Return [x, y] of the center of cell containing provided text 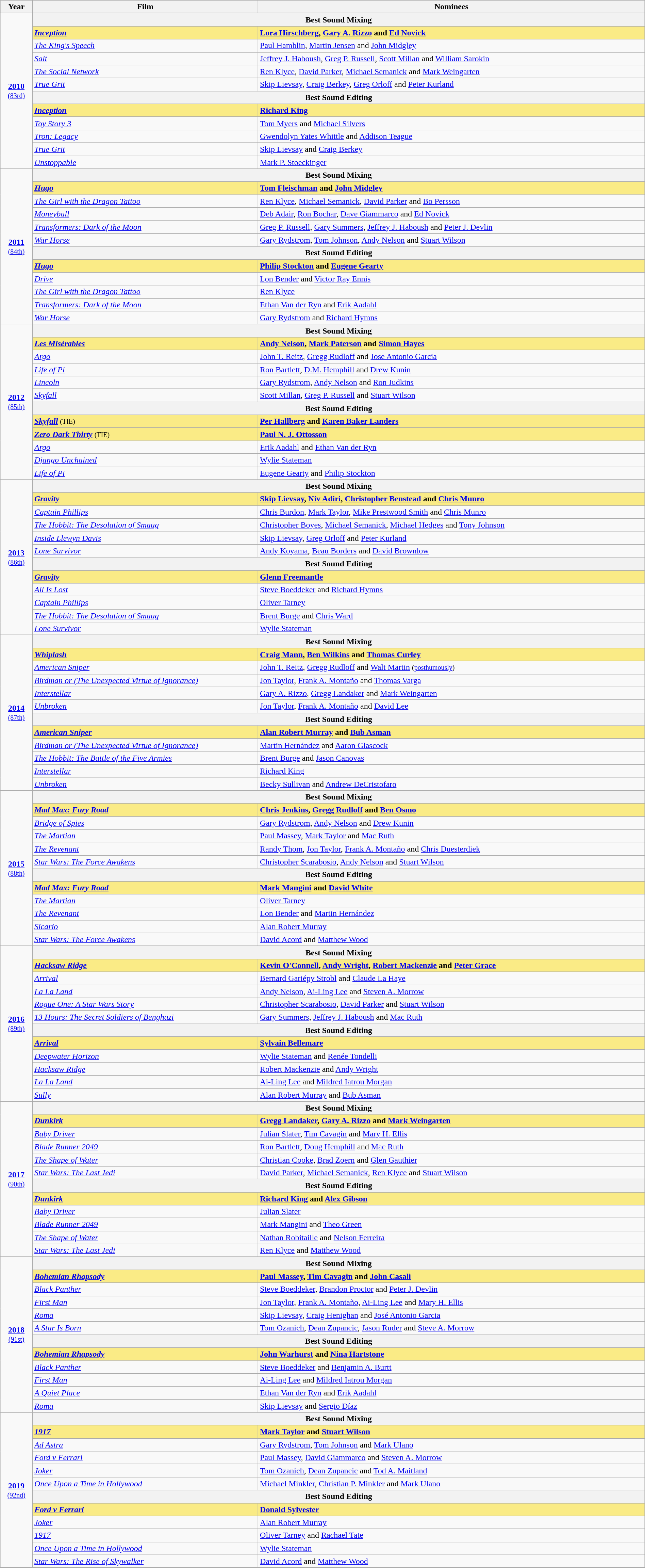
Ren Klyce and Matthew Wood [452, 1250]
Deb Adair, Ron Bochar, Dave Giammarco and Ed Novick [452, 214]
Les Misérables [145, 343]
Lon Bender and Victor Ray Ennis [452, 279]
Christian Cooke, Brad Zoern and Glen Gauthier [452, 1160]
Bridge of Spies [145, 823]
Salt [145, 59]
Gary Rydstrom, Andy Nelson and Ron Judkins [452, 383]
Bernard Gariépy Strobl and Claude La Haye [452, 978]
Paul Hamblin, Martin Jensen and John Midgley [452, 46]
Julian Slater, Tim Cavagin and Mary H. Ellis [452, 1134]
Skyfall [145, 395]
Unstoppable [145, 162]
Oliver Tarney and Rachael Tate [452, 1535]
Ren Klyce, David Parker, Michael Semanick and Mark Weingarten [452, 71]
2013(86th) [16, 557]
Zero Dark Thirty (TIE) [145, 434]
Tom Ozanich, Dean Zupancic and Tod A. Maitland [452, 1471]
Greg P. Russell, Gary Summers, Jeffrey J. Haboush and Peter J. Devlin [452, 227]
Jon Taylor, Frank A. Montaño and Thomas Varga [452, 680]
2012(85th) [16, 402]
Robert Mackenzie and Andy Wright [452, 1069]
Lon Bender and Martin Hernández [452, 914]
Mark Mangini and David White [452, 888]
Michael Minkler, Christian P. Minkler and Mark Ulano [452, 1484]
Deepwater Horizon [145, 1056]
Film [145, 7]
Tom Myers and Michael Silvers [452, 123]
Nominees [452, 7]
2018(91st) [16, 1335]
Chris Burdon, Mark Taylor, Mike Prestwood Smith and Chris Munro [452, 512]
Martin Hernández and Aaron Glascock [452, 745]
Inside Llewyn Davis [145, 538]
Lora Hirschberg, Gary A. Rizzo and Ed Novick [452, 33]
The King's Speech [145, 46]
Skip Lievsay, Greg Orloff and Peter Kurland [452, 538]
Christopher Boyes, Michael Semanick, Michael Hedges and Tony Johnson [452, 525]
Paul Massey, David Giammarco and Steven A. Morrow [452, 1458]
Mark Taylor and Stuart Wilson [452, 1432]
Andy Nelson, Ai-Ling Lee and Steven A. Morrow [452, 991]
Django Unchained [145, 460]
Erik Aadahl and Ethan Van der Ryn [452, 447]
A Quiet Place [145, 1393]
2016(89th) [16, 1024]
John Warhurst and Nina Hartstone [452, 1354]
Jeffrey J. Haboush, Greg P. Russell, Scott Millan and William Sarokin [452, 59]
Tron: Legacy [145, 136]
Ad Astra [145, 1445]
Nathan Robitaille and Nelson Ferreira [452, 1238]
2011(84th) [16, 246]
Whiplash [145, 654]
Eugene Gearty and Philip Stockton [452, 473]
2010(83rd) [16, 91]
Drive [145, 279]
Star Wars: The Rise of Skywalker [145, 1561]
Chris Jenkins, Gregg Rudloff and Ben Osmo [452, 810]
Year [16, 7]
Gary Rydstrom, Tom Johnson, Andy Nelson and Stuart Wilson [452, 240]
John T. Reitz, Gregg Rudloff and Jose Antonio Garcia [452, 356]
2014(87th) [16, 713]
Andy Koyama, Beau Borders and David Brownlow [452, 551]
Philip Stockton and Eugene Gearty [452, 266]
Wylie Stateman and Renée Tondelli [452, 1056]
Jon Taylor, Frank A. Montaño, Ai-Ling Lee and Mary H. Ellis [452, 1302]
All Is Lost [145, 590]
The Hobbit: The Battle of the Five Armies [145, 758]
Gary Rydstrom, Tom Johnson and Mark Ulano [452, 1445]
Christopher Scarabosio, David Parker and Stuart Wilson [452, 1004]
Becky Sullivan and Andrew DeCristofaro [452, 784]
2015(88th) [16, 869]
Christopher Scarabosio, Andy Nelson and Stuart Wilson [452, 862]
Donald Sylvester [452, 1509]
Steve Boeddeker and Benjamin A. Burtt [452, 1367]
Richard King and Alex Gibson [452, 1198]
Mark P. Stoeckinger [452, 162]
Gary Rydstrom, Andy Nelson and Drew Kunin [452, 823]
Paul Massey, Tim Cavagin and John Casali [452, 1276]
Paul Massey, Mark Taylor and Mac Ruth [452, 836]
Gary A. Rizzo, Gregg Landaker and Mark Weingarten [452, 693]
Sylvain Bellemare [452, 1043]
Scott Millan, Greg P. Russell and Stuart Wilson [452, 395]
Ren Klyce [452, 292]
The Social Network [145, 71]
Mark Mangini and Theo Green [452, 1225]
Skip Lievsay, Craig Henighan and José Antonio Garcia [452, 1315]
Lincoln [145, 383]
Ron Bartlett, D.M. Hemphill and Drew Kunin [452, 369]
Gary Summers, Jeffrey J. Haboush and Mac Ruth [452, 1017]
Skip Lievsay, Niv Adiri, Christopher Benstead and Chris Munro [452, 499]
Tom Ozanich, Dean Zupancic, Jason Ruder and Steve A. Morrow [452, 1328]
Ren Klyce, Michael Semanick, David Parker and Bo Persson [452, 201]
Gwendolyn Yates Whittle and Addison Teague [452, 136]
Brent Burge and Jason Canovas [452, 758]
2017(90th) [16, 1179]
Skip Lievsay and Craig Berkey [452, 149]
Rogue One: A Star Wars Story [145, 1004]
Brent Burge and Chris Ward [452, 616]
Randy Thom, Jon Taylor, Frank A. Montaño and Chris Duesterdiek [452, 849]
Julian Slater [452, 1212]
Skyfall (TIE) [145, 421]
John T. Reitz, Gregg Rudloff and Walt Martin (posthumously) [452, 667]
A Star Is Born [145, 1328]
Sicario [145, 926]
Steve Boeddeker, Brandon Proctor and Peter J. Devlin [452, 1289]
David Parker, Michael Semanick, Ren Klyce and Stuart Wilson [452, 1173]
Paul N. J. Ottosson [452, 434]
Sully [145, 1095]
2019(92nd) [16, 1490]
Kevin O'Connell, Andy Wright, Robert Mackenzie and Peter Grace [452, 965]
Toy Story 3 [145, 123]
Glenn Freemantle [452, 577]
Jon Taylor, Frank A. Montaño and David Lee [452, 706]
Steve Boeddeker and Richard Hymns [452, 590]
Ron Bartlett, Doug Hemphill and Mac Ruth [452, 1147]
Craig Mann, Ben Wilkins and Thomas Curley [452, 654]
Gregg Landaker, Gary A. Rizzo and Mark Weingarten [452, 1121]
Skip Lievsay and Sergio Díaz [452, 1406]
Moneyball [145, 214]
Andy Nelson, Mark Paterson and Simon Hayes [452, 343]
Skip Lievsay, Craig Berkey, Greg Orloff and Peter Kurland [452, 84]
Tom Fleischman and John Midgley [452, 188]
Gary Rydstrom and Richard Hymns [452, 318]
13 Hours: The Secret Soldiers of Benghazi [145, 1017]
Per Hallberg and Karen Baker Landers [452, 421]
